Determine the [x, y] coordinate at the center of the cell enclosing the given text.  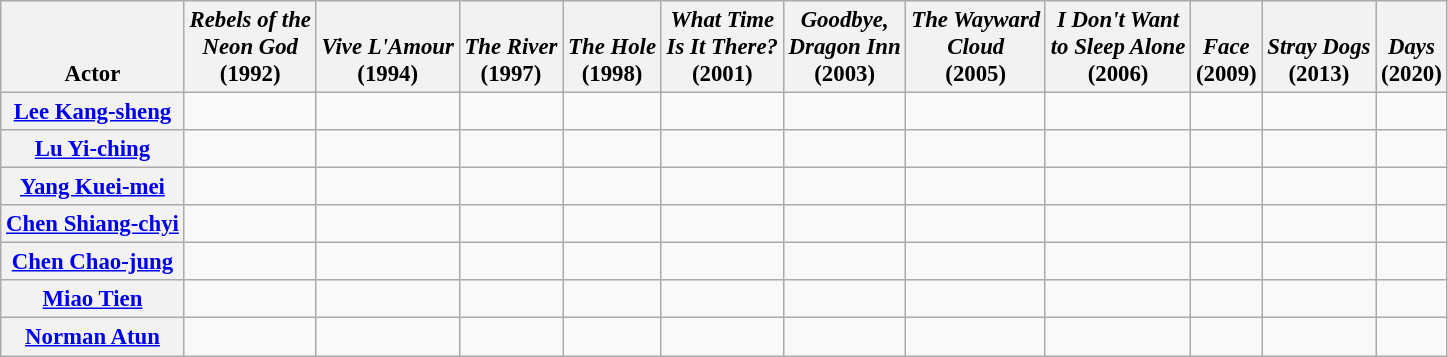
Chen Shiang-chyi [92, 224]
Goodbye,Dragon Inn(2003) [844, 47]
Yang Kuei-mei [92, 187]
Stray Dogs(2013) [1319, 47]
Face(2009) [1226, 47]
Days(2020) [1412, 47]
Vive L'Amour(1994) [388, 47]
Lu Yi-ching [92, 149]
I Don't Wantto Sleep Alone(2006) [1118, 47]
Lee Kang-sheng [92, 112]
Chen Chao-jung [92, 262]
The Hole(1998) [612, 47]
The WaywardCloud(2005) [976, 47]
Norman Atun [92, 337]
Rebels of theNeon God(1992) [250, 47]
Miao Tien [92, 299]
Actor [92, 47]
What TimeIs It There?(2001) [722, 47]
The River(1997) [511, 47]
